Scan for the cell matching the given text and deliver its [X, Y] coordinate at center. 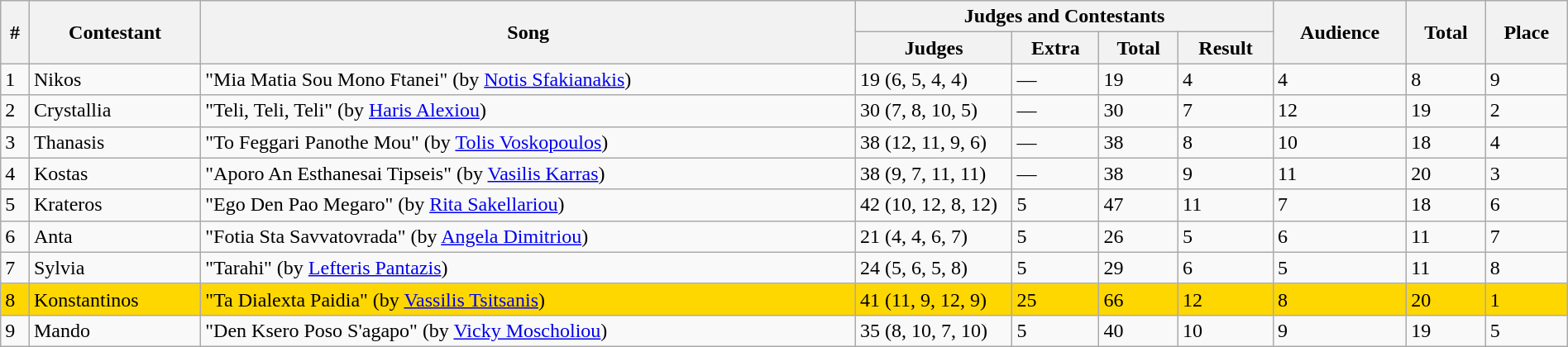
38 (9, 7, 11, 11) [933, 173]
66 [1139, 299]
19 (6, 5, 4, 4) [933, 79]
25 [1055, 299]
Crystallia [114, 111]
29 [1139, 268]
30 [1139, 111]
"Teli, Teli, Teli" (by Haris Alexiou) [528, 111]
35 (8, 10, 7, 10) [933, 330]
40 [1139, 330]
Anta [114, 236]
"Aporo An Esthanesai Tipseis" (by Vasilis Karras) [528, 173]
21 (4, 4, 6, 7) [933, 236]
"Ta Dialexta Paidia" (by Vassilis Tsitsanis) [528, 299]
Extra [1055, 48]
24 (5, 6, 5, 8) [933, 268]
Sylvia [114, 268]
"Ego Den Pao Megaro" (by Rita Sakellariou) [528, 205]
# [15, 32]
"Tarahi" (by Lefteris Pantazis) [528, 268]
Nikos [114, 79]
Place [1527, 32]
Judges and Contestants [1064, 17]
Konstantinos [114, 299]
Thanasis [114, 142]
Audience [1340, 32]
"Den Ksero Poso S'agapo" (by Vicky Moscholiou) [528, 330]
26 [1139, 236]
Kostas [114, 173]
30 (7, 8, 10, 5) [933, 111]
"Mia Matia Sou Mono Ftanei" (by Notis Sfakianakis) [528, 79]
Judges [933, 48]
Krateros [114, 205]
47 [1139, 205]
41 (11, 9, 12, 9) [933, 299]
Contestant [114, 32]
42 (10, 12, 8, 12) [933, 205]
"To Feggari Panothe Mou" (by Tolis Voskopoulos) [528, 142]
Mando [114, 330]
Result [1226, 48]
Song [528, 32]
38 (12, 11, 9, 6) [933, 142]
"Fotia Sta Savvatovrada" (by Angela Dimitriou) [528, 236]
